Identify which cell holds the provided text, then report its [x, y] central coordinate. 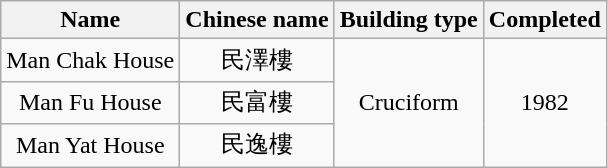
民澤樓 [257, 60]
Cruciform [408, 103]
Building type [408, 20]
1982 [544, 103]
Completed [544, 20]
Man Yat House [90, 146]
Name [90, 20]
Chinese name [257, 20]
Man Fu House [90, 102]
Man Chak House [90, 60]
民逸樓 [257, 146]
民富樓 [257, 102]
